Detect which cell encompasses the target text, then output its (X, Y) center coordinate. 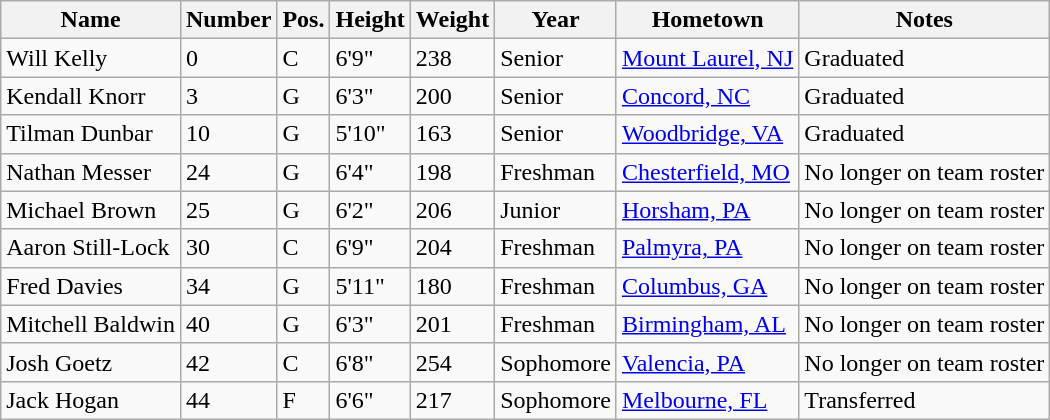
Hometown (707, 20)
3 (228, 96)
Horsham, PA (707, 210)
Name (91, 20)
Year (556, 20)
198 (452, 172)
180 (452, 286)
Jack Hogan (91, 400)
44 (228, 400)
5'11" (370, 286)
42 (228, 362)
Pos. (304, 20)
24 (228, 172)
206 (452, 210)
Woodbridge, VA (707, 134)
Chesterfield, MO (707, 172)
10 (228, 134)
163 (452, 134)
Transferred (924, 400)
204 (452, 248)
30 (228, 248)
Notes (924, 20)
6'8" (370, 362)
Aaron Still-Lock (91, 248)
254 (452, 362)
Mount Laurel, NJ (707, 58)
25 (228, 210)
0 (228, 58)
5'10" (370, 134)
Tilman Dunbar (91, 134)
6'6" (370, 400)
Palmyra, PA (707, 248)
Junior (556, 210)
Columbus, GA (707, 286)
Melbourne, FL (707, 400)
Birmingham, AL (707, 324)
Fred Davies (91, 286)
Number (228, 20)
200 (452, 96)
Kendall Knorr (91, 96)
Valencia, PA (707, 362)
Height (370, 20)
Josh Goetz (91, 362)
6'4" (370, 172)
6'2" (370, 210)
34 (228, 286)
40 (228, 324)
F (304, 400)
Will Kelly (91, 58)
201 (452, 324)
Mitchell Baldwin (91, 324)
Weight (452, 20)
Concord, NC (707, 96)
Nathan Messer (91, 172)
238 (452, 58)
217 (452, 400)
Michael Brown (91, 210)
